For the text-containing cell, return its midpoint in (X, Y) coordinate format. 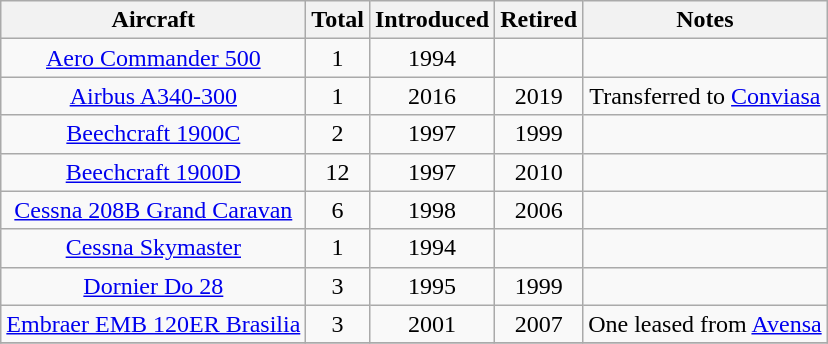
Notes (706, 20)
6 (338, 210)
Beechcraft 1900C (154, 134)
Cessna 208B Grand Caravan (154, 210)
2006 (539, 210)
Aero Commander 500 (154, 58)
Embraer EMB 120ER Brasilia (154, 324)
12 (338, 172)
Aircraft (154, 20)
2007 (539, 324)
Total (338, 20)
Introduced (432, 20)
2016 (432, 96)
2010 (539, 172)
1995 (432, 286)
Dornier Do 28 (154, 286)
Transferred to Conviasa (706, 96)
2001 (432, 324)
Beechcraft 1900D (154, 172)
Airbus A340-300 (154, 96)
1998 (432, 210)
Retired (539, 20)
One leased from Avensa (706, 324)
Cessna Skymaster (154, 248)
2019 (539, 96)
2 (338, 134)
